Capture the cell that displays the provided text and extract its (X, Y) central coordinate. 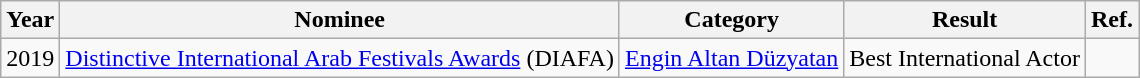
2019 (30, 58)
Result (965, 20)
Ref. (1112, 20)
Year (30, 20)
Best International Actor (965, 58)
Nominee (340, 20)
Distinctive International Arab Festivals Awards (DIAFA) (340, 58)
Category (731, 20)
Engin Altan Düzyatan (731, 58)
